Extract the (X, Y) coordinate from the center of the cell holding the provided text.  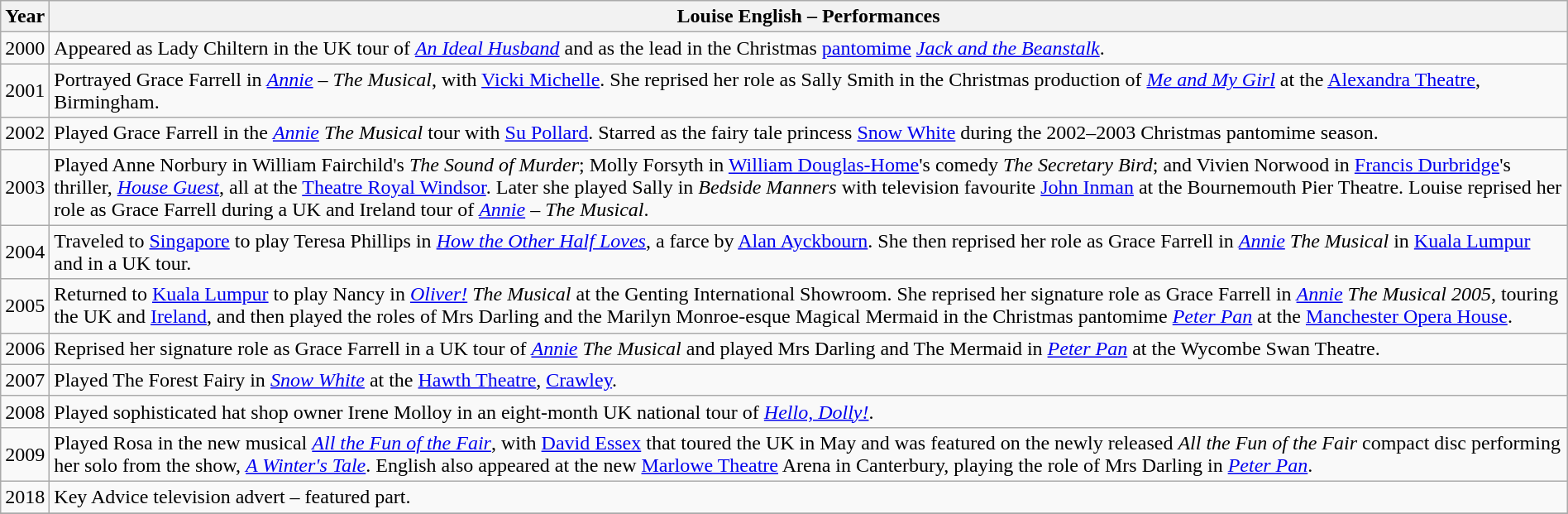
Played sophisticated hat shop owner Irene Molloy in an eight-month UK national tour of Hello, Dolly!. (809, 411)
2000 (25, 48)
2006 (25, 348)
2008 (25, 411)
2004 (25, 252)
2007 (25, 380)
2009 (25, 454)
Year (25, 17)
2003 (25, 187)
Key Advice television advert – featured part. (809, 497)
2001 (25, 91)
2002 (25, 133)
Appeared as Lady Chiltern in the UK tour of An Ideal Husband and as the lead in the Christmas pantomime Jack and the Beanstalk. (809, 48)
2005 (25, 306)
2018 (25, 497)
Played The Forest Fairy in Snow White at the Hawth Theatre, Crawley. (809, 380)
Louise English – Performances (809, 17)
